Capture the cell that displays the provided text and extract its [X, Y] central coordinate. 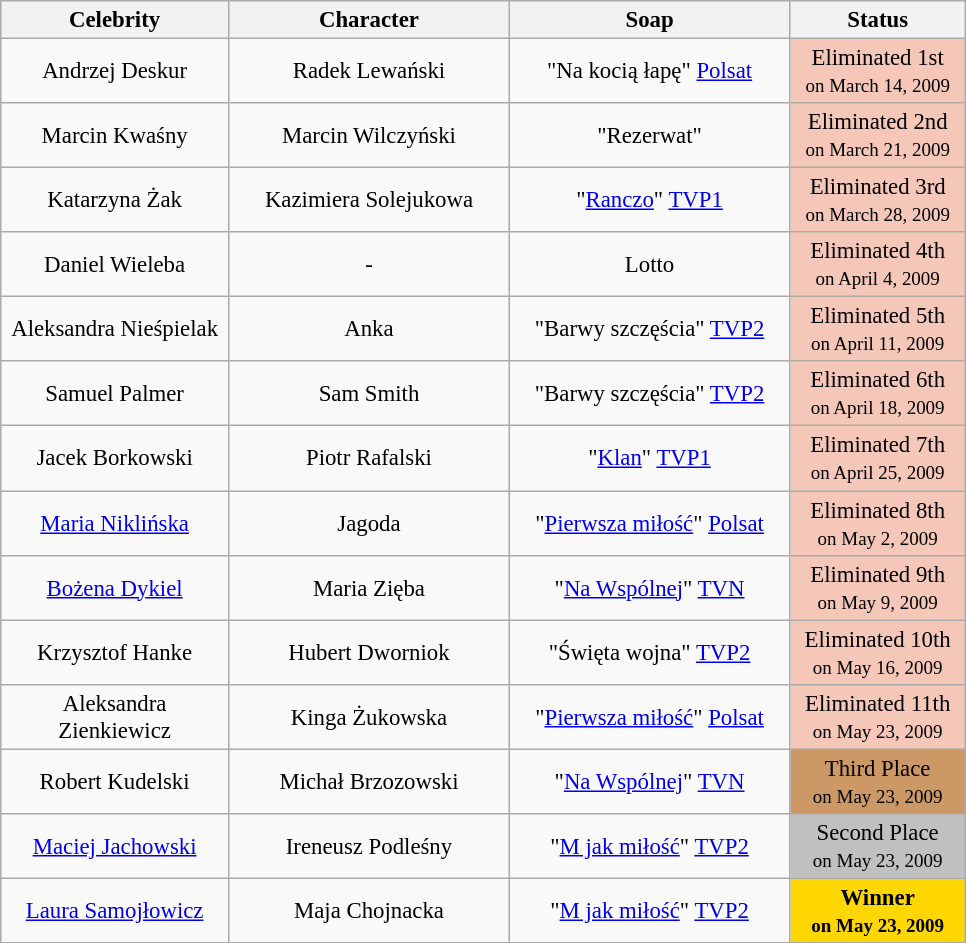
Eliminated 10thon May 16, 2009 [878, 652]
Andrzej Deskur [115, 70]
Maciej Jachowski [115, 846]
Maria Zięba [370, 588]
Eliminated 2ndon March 21, 2009 [878, 136]
Eliminated 5thon April 11, 2009 [878, 330]
- [370, 264]
Third Placeon May 23, 2009 [878, 782]
Lotto [650, 264]
Robert Kudelski [115, 782]
Eliminated 6thon April 18, 2009 [878, 394]
Hubert Dworniok [370, 652]
Samuel Palmer [115, 394]
Daniel Wieleba [115, 264]
Second Placeon May 23, 2009 [878, 846]
Radek Lewański [370, 70]
Character [370, 20]
Sam Smith [370, 394]
Krzysztof Hanke [115, 652]
"Ranczo" TVP1 [650, 200]
Kazimiera Solejukowa [370, 200]
"Na kocią łapę" Polsat [650, 70]
Soap [650, 20]
Piotr Rafalski [370, 458]
Ireneusz Podleśny [370, 846]
Laura Samojłowicz [115, 910]
"Klan" TVP1 [650, 458]
Michał Brzozowski [370, 782]
Eliminated 7thon April 25, 2009 [878, 458]
Anka [370, 330]
Jacek Borkowski [115, 458]
Marcin Wilczyński [370, 136]
Maria Niklińska [115, 522]
Katarzyna Żak [115, 200]
Eliminated 11thon May 23, 2009 [878, 716]
Kinga Żukowska [370, 716]
Eliminated 9thon May 9, 2009 [878, 588]
Maja Chojnacka [370, 910]
Celebrity [115, 20]
"Rezerwat" [650, 136]
Marcin Kwaśny [115, 136]
"Święta wojna" TVP2 [650, 652]
Aleksandra Zienkiewicz [115, 716]
Eliminated 3rdon March 28, 2009 [878, 200]
Eliminated 1ston March 14, 2009 [878, 70]
Status [878, 20]
Winneron May 23, 2009 [878, 910]
Bożena Dykiel [115, 588]
Eliminated 8thon May 2, 2009 [878, 522]
Aleksandra Nieśpielak [115, 330]
Eliminated 4thon April 4, 2009 [878, 264]
Jagoda [370, 522]
